For the text-containing cell, return its midpoint in (x, y) coordinate format. 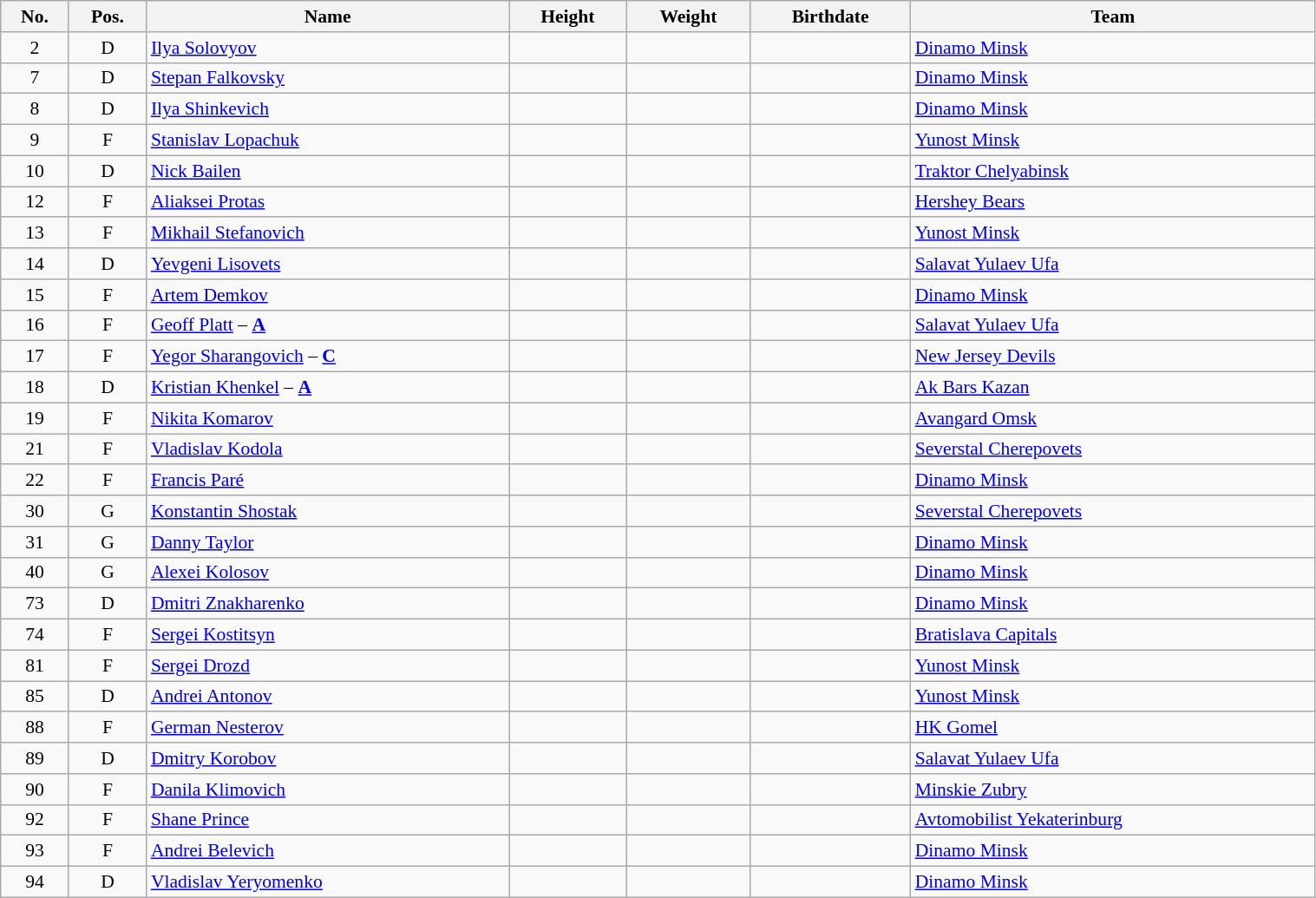
Konstantin Shostak (328, 511)
14 (35, 264)
92 (35, 820)
Dmitry Korobov (328, 758)
Andrei Belevich (328, 851)
21 (35, 449)
No. (35, 16)
Yevgeni Lisovets (328, 264)
93 (35, 851)
13 (35, 233)
Danila Klimovich (328, 790)
Birthdate (831, 16)
88 (35, 728)
2 (35, 48)
Nikita Komarov (328, 418)
Team (1113, 16)
Weight (688, 16)
74 (35, 635)
HK Gomel (1113, 728)
19 (35, 418)
Yegor Sharangovich – C (328, 357)
Kristian Khenkel – A (328, 388)
Aliaksei Protas (328, 202)
30 (35, 511)
73 (35, 604)
Dmitri Znakharenko (328, 604)
Sergei Kostitsyn (328, 635)
31 (35, 542)
Ilya Shinkevich (328, 109)
7 (35, 78)
Minskie Zubry (1113, 790)
New Jersey Devils (1113, 357)
Hershey Bears (1113, 202)
85 (35, 697)
Bratislava Capitals (1113, 635)
Name (328, 16)
Geoff Platt – A (328, 325)
8 (35, 109)
German Nesterov (328, 728)
Shane Prince (328, 820)
Avtomobilist Yekaterinburg (1113, 820)
Andrei Antonov (328, 697)
Ilya Solovyov (328, 48)
Height (568, 16)
18 (35, 388)
Mikhail Stefanovich (328, 233)
Nick Bailen (328, 171)
Avangard Omsk (1113, 418)
10 (35, 171)
81 (35, 665)
Alexei Kolosov (328, 573)
9 (35, 141)
Francis Paré (328, 481)
89 (35, 758)
17 (35, 357)
Sergei Drozd (328, 665)
94 (35, 882)
90 (35, 790)
Danny Taylor (328, 542)
Pos. (108, 16)
Traktor Chelyabinsk (1113, 171)
Vladislav Yeryomenko (328, 882)
16 (35, 325)
15 (35, 295)
Artem Demkov (328, 295)
40 (35, 573)
Vladislav Kodola (328, 449)
Stepan Falkovsky (328, 78)
12 (35, 202)
Ak Bars Kazan (1113, 388)
Stanislav Lopachuk (328, 141)
22 (35, 481)
